Find where the given text appears and provide that cell's center as [X, Y] coordinate. 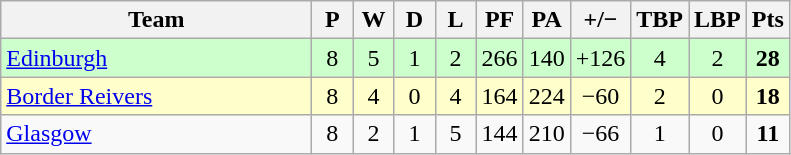
Edinburgh [156, 58]
266 [500, 58]
140 [546, 58]
210 [546, 134]
Team [156, 20]
PF [500, 20]
28 [768, 58]
D [414, 20]
Glasgow [156, 134]
144 [500, 134]
LBP [718, 20]
224 [546, 96]
W [374, 20]
+126 [600, 58]
164 [500, 96]
P [332, 20]
Border Reivers [156, 96]
Pts [768, 20]
PA [546, 20]
18 [768, 96]
−60 [600, 96]
+/− [600, 20]
−66 [600, 134]
L [456, 20]
TBP [660, 20]
11 [768, 134]
